Return the (X, Y) coordinate for the center point of the cell that contains the specified text.  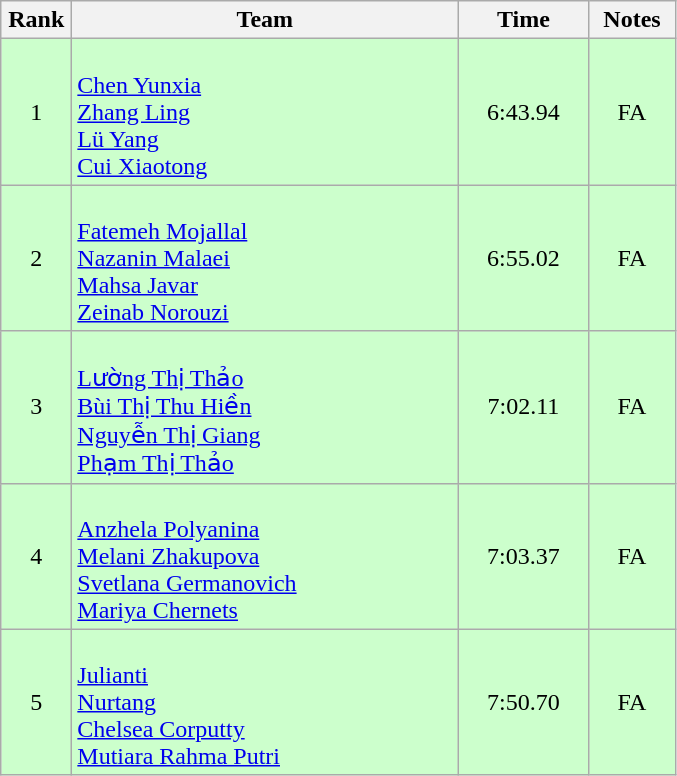
6:43.94 (524, 112)
7:03.37 (524, 556)
Rank (36, 20)
1 (36, 112)
JuliantiNurtangChelsea CorputtyMutiara Rahma Putri (265, 702)
Chen YunxiaZhang LingLü YangCui Xiaotong (265, 112)
7:50.70 (524, 702)
6:55.02 (524, 258)
Team (265, 20)
Lường Thị ThảoBùi Thị Thu HiềnNguyễn Thị GiangPhạm Thị Thảo (265, 407)
5 (36, 702)
7:02.11 (524, 407)
Anzhela PolyaninaMelani ZhakupovaSvetlana GermanovichMariya Chernets (265, 556)
Notes (632, 20)
2 (36, 258)
Time (524, 20)
4 (36, 556)
Fatemeh MojallalNazanin MalaeiMahsa JavarZeinab Norouzi (265, 258)
3 (36, 407)
